From the cell containing the given text, extract its center point as [X, Y] coordinate. 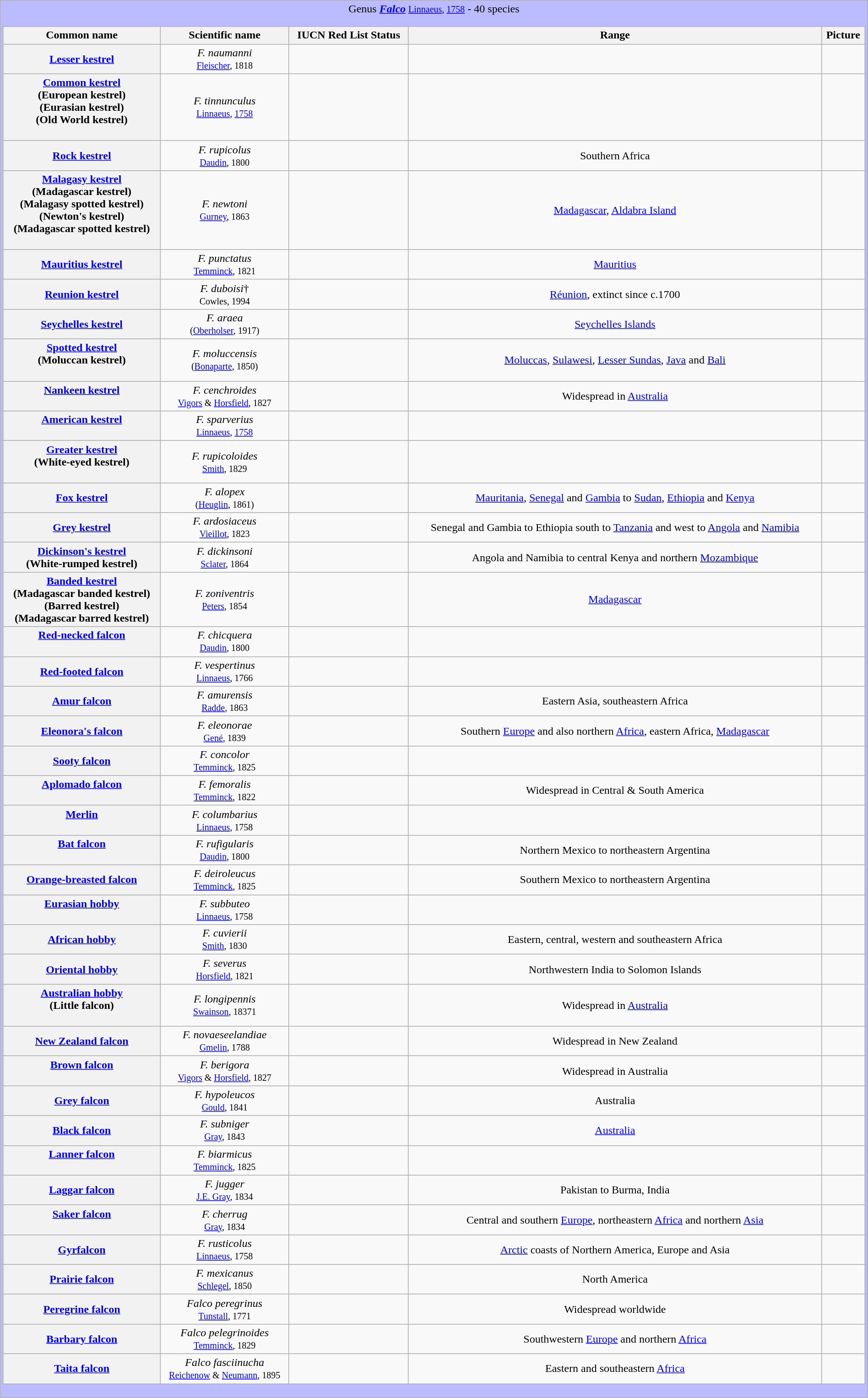
F. newtoniGurney, 1863 [224, 210]
F. ardosiaceusVieillot, 1823 [224, 527]
Pakistan to Burma, India [615, 1190]
Greater kestrel(White-eyed kestrel) [81, 462]
F. tinnunculusLinnaeus, 1758 [224, 107]
F. longipennisSwainson, 18371 [224, 1005]
Brown falcon [81, 1071]
Grey falcon [81, 1100]
F. cuvieriiSmith, 1830 [224, 939]
Fox kestrel [81, 498]
Southern Africa [615, 156]
Mauritius [615, 265]
F. biarmicusTemminck, 1825 [224, 1160]
Peregrine falcon [81, 1309]
F. deiroleucusTemminck, 1825 [224, 880]
Bat falcon [81, 850]
Lesser kestrel [81, 59]
Common kestrel(European kestrel)(Eurasian kestrel)(Old World kestrel) [81, 107]
Lanner falcon [81, 1160]
Amur falcon [81, 701]
F. rusticolusLinnaeus, 1758 [224, 1250]
Saker falcon [81, 1219]
Réunion, extinct since c.1700 [615, 294]
F. punctatusTemminck, 1821 [224, 265]
Seychelles Islands [615, 324]
Arctic coasts of Northern America, Europe and Asia [615, 1250]
Red-necked falcon [81, 642]
Dickinson's kestrel(White-rumped kestrel) [81, 558]
Range [615, 35]
F. columbariusLinnaeus, 1758 [224, 820]
Black falcon [81, 1131]
Moluccas, Sulawesi, Lesser Sundas, Java and Bali [615, 360]
Eleonora's falcon [81, 731]
Mauritius kestrel [81, 265]
Reunion kestrel [81, 294]
Orange-breasted falcon [81, 880]
Northwestern India to Solomon Islands [615, 970]
F. rupicolusDaudin, 1800 [224, 156]
New Zealand falcon [81, 1041]
Northern Mexico to northeastern Argentina [615, 850]
F. araea(Oberholser, 1917) [224, 324]
Southern Mexico to northeastern Argentina [615, 880]
F. rupicoloidesSmith, 1829 [224, 462]
Falco pelegrinoidesTemminck, 1829 [224, 1338]
Taita falcon [81, 1369]
Southwestern Europe and northern Africa [615, 1338]
F. amurensisRadde, 1863 [224, 701]
F. mexicanusSchlegel, 1850 [224, 1279]
Merlin [81, 820]
Grey kestrel [81, 527]
Madagascar, Aldabra Island [615, 210]
Oriental hobby [81, 970]
F. alopex(Heuglin, 1861) [224, 498]
Southern Europe and also northern Africa, eastern Africa, Madagascar [615, 731]
Mauritania, Senegal and Gambia to Sudan, Ethiopia and Kenya [615, 498]
Spotted kestrel(Moluccan kestrel) [81, 360]
Widespread in Central & South America [615, 790]
Sooty falcon [81, 761]
Falco peregrinusTunstall, 1771 [224, 1309]
F. cenchroidesVigors & Horsfield, 1827 [224, 396]
Barbary falcon [81, 1338]
Eurasian hobby [81, 910]
Eastern, central, western and southeastern Africa [615, 939]
F. moluccensis(Bonaparte, 1850) [224, 360]
F. concolorTemminck, 1825 [224, 761]
Central and southern Europe, northeastern Africa and northern Asia [615, 1219]
F. novaeseelandiaeGmelin, 1788 [224, 1041]
Eastern and southeastern Africa [615, 1369]
F. subbuteoLinnaeus, 1758 [224, 910]
F. eleonoraeGené, 1839 [224, 731]
F. berigoraVigors & Horsfield, 1827 [224, 1071]
American kestrel [81, 426]
Australian hobby(Little falcon) [81, 1005]
Common name [81, 35]
Gyrfalcon [81, 1250]
Madagascar [615, 600]
F. rufigularisDaudin, 1800 [224, 850]
Prairie falcon [81, 1279]
Nankeen kestrel [81, 396]
Malagasy kestrel(Madagascar kestrel)(Malagasy spotted kestrel)(Newton's kestrel)(Madagascar spotted kestrel) [81, 210]
F. chicqueraDaudin, 1800 [224, 642]
F. dickinsoniSclater, 1864 [224, 558]
F. hypoleucosGould, 1841 [224, 1100]
African hobby [81, 939]
Widespread worldwide [615, 1309]
Red-footed falcon [81, 671]
Eastern Asia, southeastern Africa [615, 701]
F. cherrugGray, 1834 [224, 1219]
F. duboisi†Cowles, 1994 [224, 294]
IUCN Red List Status [349, 35]
Seychelles kestrel [81, 324]
Banded kestrel(Madagascar banded kestrel)(Barred kestrel)(Madagascar barred kestrel) [81, 600]
Rock kestrel [81, 156]
F. severusHorsfield, 1821 [224, 970]
North America [615, 1279]
Picture [843, 35]
Widespread in New Zealand [615, 1041]
F. naumanniFleischer, 1818 [224, 59]
F. juggerJ.E. Gray, 1834 [224, 1190]
Angola and Namibia to central Kenya and northern Mozambique [615, 558]
F. zoniventrisPeters, 1854 [224, 600]
F. subnigerGray, 1843 [224, 1131]
F. sparveriusLinnaeus, 1758 [224, 426]
Falco fasciinuchaReichenow & Neumann, 1895 [224, 1369]
Senegal and Gambia to Ethiopia south to Tanzania and west to Angola and Namibia [615, 527]
F. vespertinusLinnaeus, 1766 [224, 671]
Laggar falcon [81, 1190]
Aplomado falcon [81, 790]
F. femoralisTemminck, 1822 [224, 790]
Scientific name [224, 35]
